From the cell containing the given text, extract its center point as [x, y] coordinate. 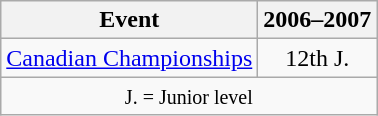
12th J. [318, 58]
J. = Junior level [189, 96]
Canadian Championships [130, 58]
2006–2007 [318, 20]
Event [130, 20]
